Pinpoint the cell where the given text exists, returning its (x, y) midpoint coordinate. 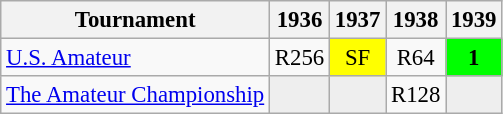
R64 (416, 58)
U.S. Amateur (136, 58)
1936 (300, 20)
The Amateur Championship (136, 95)
1937 (357, 20)
R256 (300, 58)
1 (474, 58)
SF (357, 58)
R128 (416, 95)
Tournament (136, 20)
1938 (416, 20)
1939 (474, 20)
